Provide the (x, y) coordinate of the cell's center where the given text is located.  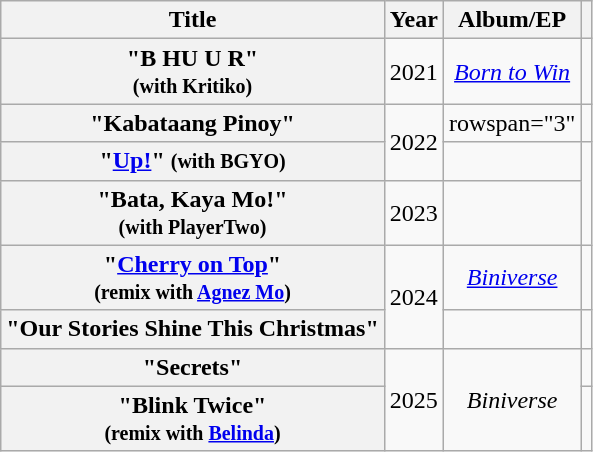
"Blink Twice"(remix with Belinda) (193, 418)
"Up!" (with BGYO) (193, 161)
Year (414, 20)
"Secrets" (193, 367)
Title (193, 20)
Born to Win (512, 72)
"B HU U R"(with Kritiko) (193, 72)
"Bata, Kaya Mo!"(with PlayerTwo) (193, 212)
2025 (414, 400)
"Cherry on Top"(remix with Agnez Mo) (193, 278)
"Kabataang Pinoy" (193, 123)
2021 (414, 72)
2022 (414, 142)
2023 (414, 212)
Album/EP (512, 20)
"Our Stories Shine This Christmas" (193, 329)
rowspan="3" (512, 123)
2024 (414, 296)
